Detect which cell encompasses the target text, then output its [x, y] center coordinate. 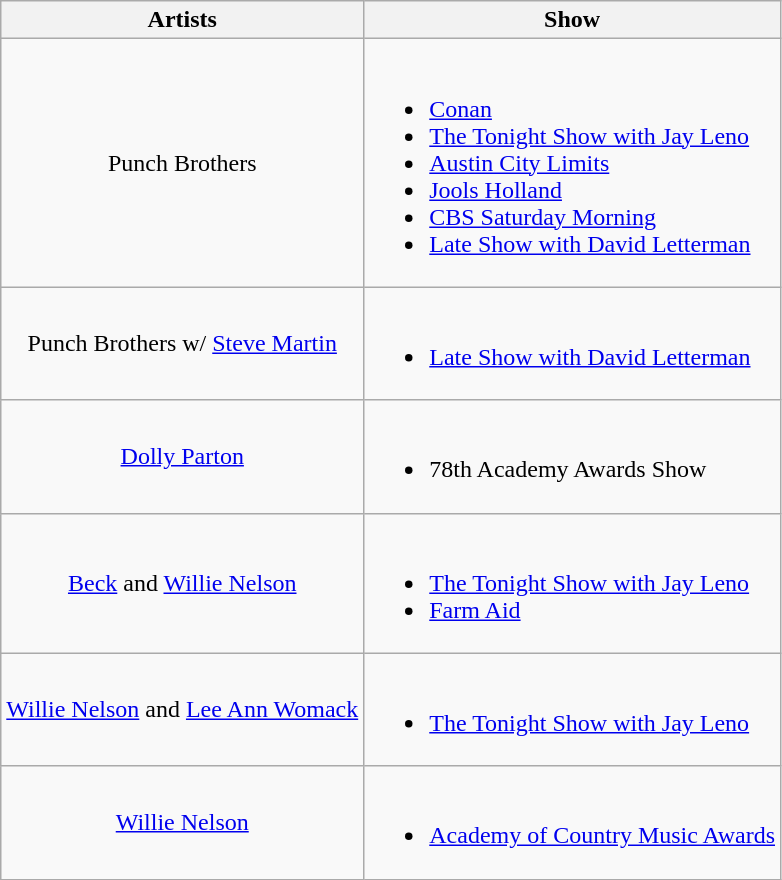
Academy of Country Music Awards [572, 822]
The Tonight Show with Jay LenoFarm Aid [572, 583]
Show [572, 20]
Beck and Willie Nelson [182, 583]
Willie Nelson [182, 822]
Dolly Parton [182, 456]
Punch Brothers w/ Steve Martin [182, 344]
Artists [182, 20]
ConanThe Tonight Show with Jay LenoAustin City LimitsJools HollandCBS Saturday MorningLate Show with David Letterman [572, 163]
The Tonight Show with Jay Leno [572, 710]
Willie Nelson and Lee Ann Womack [182, 710]
78th Academy Awards Show [572, 456]
Late Show with David Letterman [572, 344]
Punch Brothers [182, 163]
